For the text-containing cell, return its midpoint in (X, Y) coordinate format. 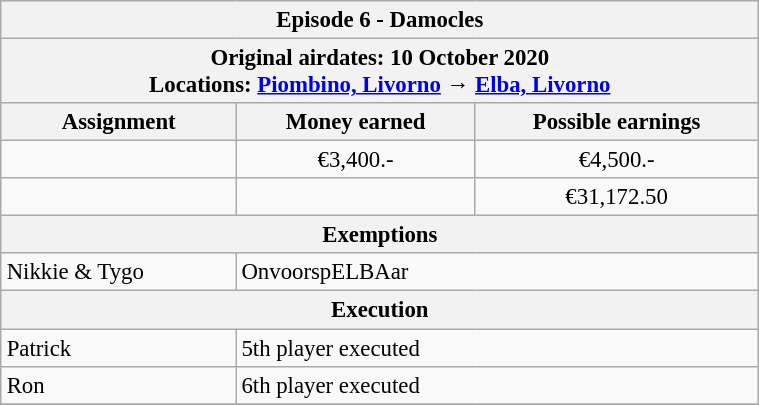
6th player executed (497, 385)
OnvoorspELBAar (497, 272)
€4,500.- (616, 160)
Possible earnings (616, 122)
Execution (380, 310)
€31,172.50 (616, 197)
€3,400.- (356, 160)
Patrick (118, 347)
Ron (118, 385)
Exemptions (380, 235)
Nikkie & Tygo (118, 272)
Episode 6 - Damocles (380, 20)
Money earned (356, 122)
5th player executed (497, 347)
Assignment (118, 122)
Original airdates: 10 October 2020Locations: Piombino, Livorno → Elba, Livorno (380, 70)
